Identify which cell holds the provided text, then report its (X, Y) central coordinate. 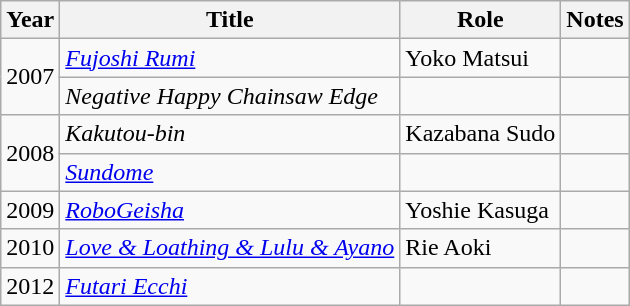
Fujoshi Rumi (230, 58)
2007 (30, 77)
2008 (30, 153)
Love & Loathing & Lulu & Ayano (230, 248)
RoboGeisha (230, 210)
Kakutou-bin (230, 134)
2010 (30, 248)
Title (230, 20)
Kazabana Sudo (480, 134)
Year (30, 20)
Role (480, 20)
Yoko Matsui (480, 58)
Futari Ecchi (230, 286)
Yoshie Kasuga (480, 210)
Sundome (230, 172)
2012 (30, 286)
Negative Happy Chainsaw Edge (230, 96)
2009 (30, 210)
Rie Aoki (480, 248)
Notes (595, 20)
